Scan for the cell matching the given text and deliver its (X, Y) coordinate at center. 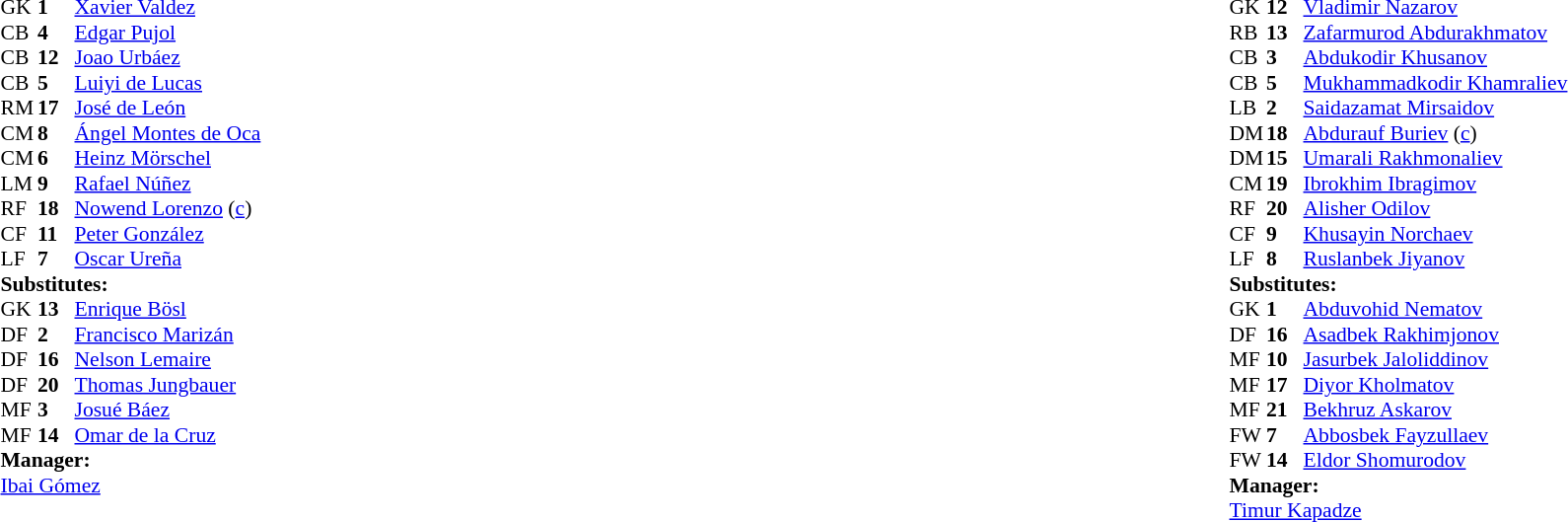
Edgar Pujol (168, 33)
LM (19, 184)
Ruslanbek Jiyanov (1436, 260)
Oscar Ureña (168, 260)
Rafael Núñez (168, 184)
Heinz Mörschel (168, 159)
Joao Urbáez (168, 58)
Mukhammadkodir Khamraliev (1436, 83)
Omar de la Cruz (168, 435)
Abduvohid Nematov (1436, 309)
Luiyi de Lucas (168, 83)
Nowend Lorenzo (c) (168, 208)
15 (1285, 159)
Ibrokhim Ibragimov (1436, 184)
Abdukodir Khusanov (1436, 58)
Nelson Lemaire (168, 360)
Bekhruz Askarov (1436, 410)
Ángel Montes de Oca (168, 133)
Saidazamat Mirsaidov (1436, 108)
José de León (168, 108)
Alisher Odilov (1436, 208)
Zafarmurod Abdurakhmatov (1436, 33)
Abbosbek Fayzullaev (1436, 435)
LB (1248, 108)
Thomas Jungbauer (168, 385)
RB (1248, 33)
Umarali Rakhmonaliev (1436, 159)
Peter González (168, 234)
10 (1285, 360)
21 (1285, 410)
RM (19, 108)
11 (56, 234)
Khusayin Norchaev (1436, 234)
12 (56, 58)
Josué Báez (168, 410)
Enrique Bösl (168, 309)
Francisco Marizán (168, 335)
Ibai Gómez (130, 485)
1 (1285, 309)
Jasurbek Jaloliddinov (1436, 360)
4 (56, 33)
Asadbek Rakhimjonov (1436, 335)
19 (1285, 184)
6 (56, 159)
Eldor Shomurodov (1436, 461)
Diyor Kholmatov (1436, 385)
Abdurauf Buriev (c) (1436, 133)
